Search for the cell housing the specified text and yield its (x, y) center coordinate. 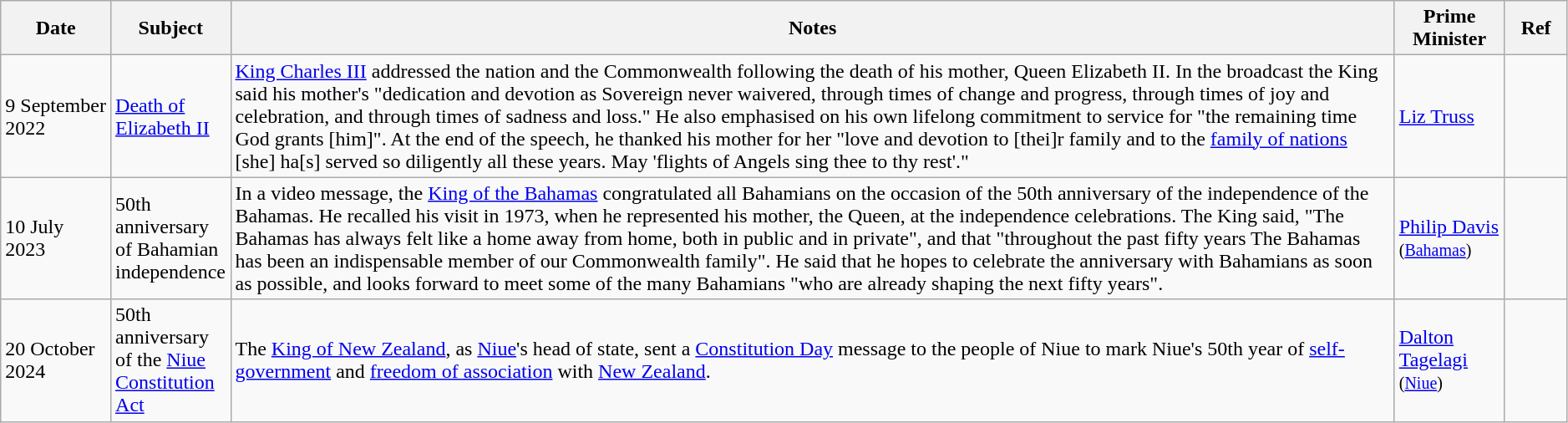
Date (56, 28)
10 July 2023 (56, 238)
9 September 2022 (56, 116)
Notes (812, 28)
Philip Davis (Bahamas) (1449, 238)
50th anniversary of Bahamian independence (170, 238)
Death of Elizabeth II (170, 116)
50th anniversary of the Niue Constitution Act (170, 360)
Liz Truss (1449, 116)
20 October 2024 (56, 360)
Subject (170, 28)
Ref (1535, 28)
Prime Minister (1449, 28)
Dalton Tagelagi (Niue) (1449, 360)
